Provide the [X, Y] coordinate of the cell's center where the given text is located.  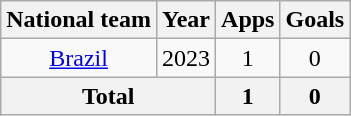
2023 [186, 58]
Total [108, 96]
Year [186, 20]
Goals [315, 20]
Apps [248, 20]
National team [79, 20]
Brazil [79, 58]
